Scan for the cell matching the given text and deliver its (x, y) coordinate at center. 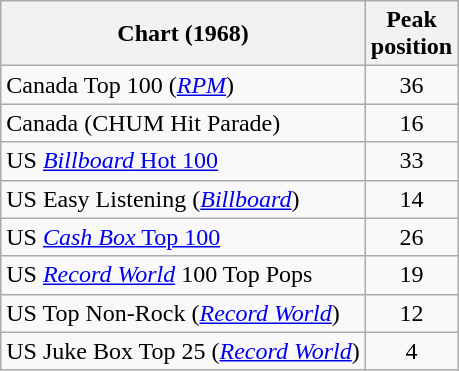
19 (411, 275)
US Top Non-Rock (Record World) (183, 313)
16 (411, 123)
US Record World 100 Top Pops (183, 275)
12 (411, 313)
Chart (1968) (183, 34)
US Billboard Hot 100 (183, 161)
14 (411, 199)
4 (411, 351)
Peakposition (411, 34)
US Easy Listening (Billboard) (183, 199)
US Juke Box Top 25 (Record World) (183, 351)
Canada Top 100 (RPM) (183, 85)
US Cash Box Top 100 (183, 237)
36 (411, 85)
Canada (CHUM Hit Parade) (183, 123)
33 (411, 161)
26 (411, 237)
